Scan for the cell matching the given text and deliver its [X, Y] coordinate at center. 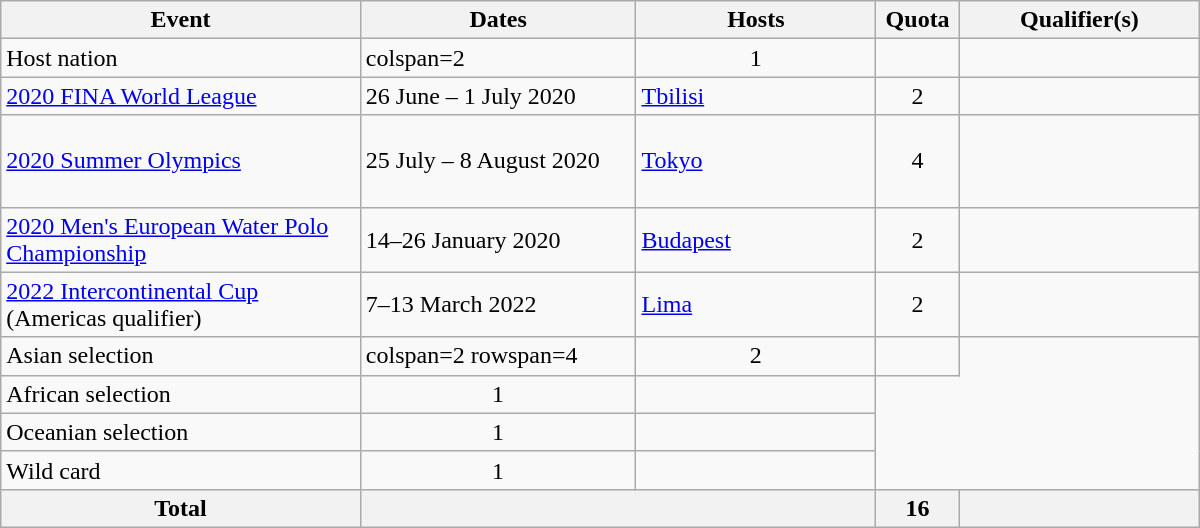
Budapest [756, 240]
16 [918, 508]
7–13 March 2022 [498, 304]
2020 Men's European Water Polo Championship [181, 240]
Wild card [181, 470]
2020 Summer Olympics [181, 161]
4 [918, 161]
Hosts [756, 20]
Host nation [181, 58]
26 June – 1 July 2020 [498, 96]
2020 FINA World League [181, 96]
Oceanian selection [181, 432]
colspan=2 [498, 58]
Event [181, 20]
25 July – 8 August 2020 [498, 161]
2022 Intercontinental Cup(Americas qualifier) [181, 304]
Total [181, 508]
14–26 January 2020 [498, 240]
Tbilisi [756, 96]
Tokyo [756, 161]
African selection [181, 394]
Lima [756, 304]
Quota [918, 20]
Qualifier(s) [1080, 20]
Dates [498, 20]
Asian selection [181, 356]
colspan=2 rowspan=4 [498, 356]
